Provide the (X, Y) coordinate of the cell's center where the given text is located.  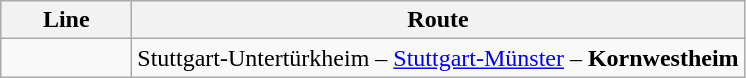
Route (438, 20)
Stuttgart-Untertürkheim – Stuttgart-Münster – Kornwestheim (438, 58)
Line (66, 20)
